Identify which cell holds the provided text, then report its (x, y) central coordinate. 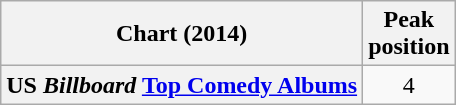
4 (409, 85)
Chart (2014) (182, 34)
US Billboard Top Comedy Albums (182, 85)
Peakposition (409, 34)
